Determine the (X, Y) coordinate at the center of the cell enclosing the given text.  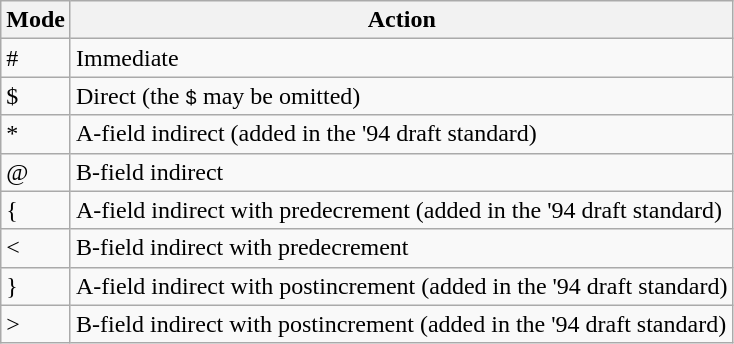
> (36, 324)
$ (36, 96)
{ (36, 210)
A-field indirect with predecrement (added in the '94 draft standard) (402, 210)
A-field indirect (added in the '94 draft standard) (402, 134)
} (36, 286)
Mode (36, 20)
Direct (the $ may be omitted) (402, 96)
Action (402, 20)
Immediate (402, 58)
A-field indirect with postincrement (added in the '94 draft standard) (402, 286)
B-field indirect (402, 172)
# (36, 58)
@ (36, 172)
* (36, 134)
< (36, 248)
B-field indirect with postincrement (added in the '94 draft standard) (402, 324)
B-field indirect with predecrement (402, 248)
